For the text-containing cell, return its midpoint in (x, y) coordinate format. 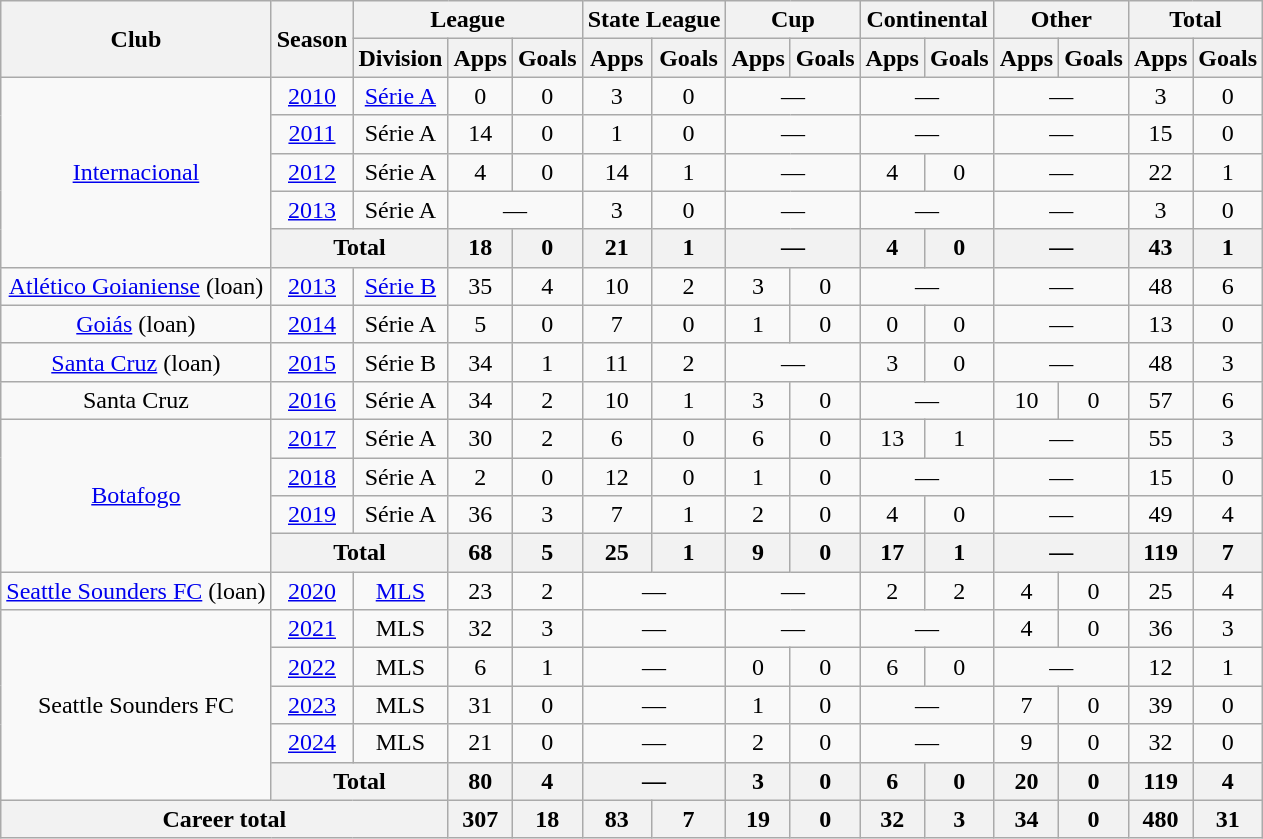
League (468, 20)
Seattle Sounders FC (136, 705)
57 (1160, 400)
Continental (927, 20)
43 (1160, 248)
2023 (312, 705)
2010 (312, 96)
Internacional (136, 172)
2011 (312, 134)
35 (480, 286)
68 (480, 553)
Division (400, 58)
2012 (312, 172)
307 (480, 819)
17 (892, 553)
2024 (312, 743)
Atlético Goianiense (loan) (136, 286)
2017 (312, 438)
2014 (312, 324)
2021 (312, 629)
11 (616, 362)
2018 (312, 477)
2015 (312, 362)
Career total (224, 819)
2016 (312, 400)
80 (480, 781)
49 (1160, 515)
2022 (312, 667)
Santa Cruz (loan) (136, 362)
Cup (793, 20)
Season (312, 39)
480 (1160, 819)
19 (758, 819)
State League (654, 20)
23 (480, 591)
Botafogo (136, 495)
22 (1160, 172)
20 (1026, 781)
Other (1061, 20)
30 (480, 438)
39 (1160, 705)
55 (1160, 438)
83 (616, 819)
Santa Cruz (136, 400)
2019 (312, 515)
2020 (312, 591)
Seattle Sounders FC (loan) (136, 591)
Club (136, 39)
Goiás (loan) (136, 324)
